From the cell containing the given text, extract its center point as [x, y] coordinate. 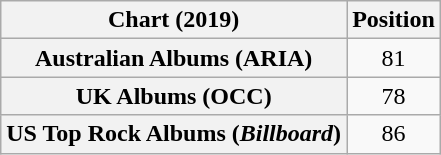
Australian Albums (ARIA) [174, 58]
UK Albums (OCC) [174, 96]
78 [394, 96]
US Top Rock Albums (Billboard) [174, 134]
Position [394, 20]
86 [394, 134]
Chart (2019) [174, 20]
81 [394, 58]
